Find where the given text appears and provide that cell's center as (X, Y) coordinate. 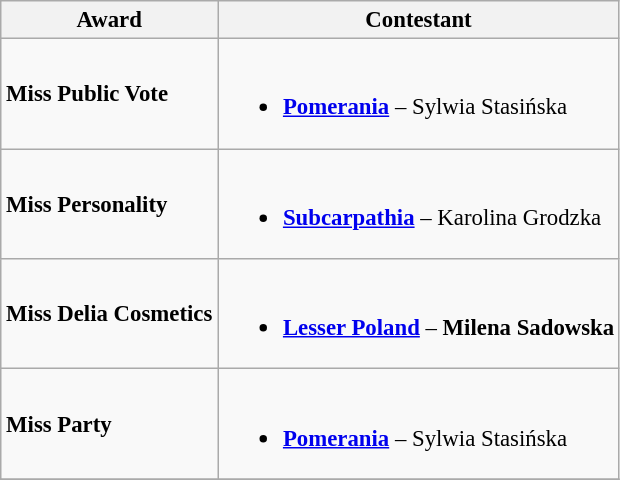
Miss Party (110, 424)
Award (110, 20)
Lesser Poland – Milena Sadowska (419, 314)
Miss Public Vote (110, 94)
Contestant (419, 20)
Miss Delia Cosmetics (110, 314)
Subcarpathia – Karolina Grodzka (419, 204)
Miss Personality (110, 204)
